Return (x, y) of the center of cell containing provided text 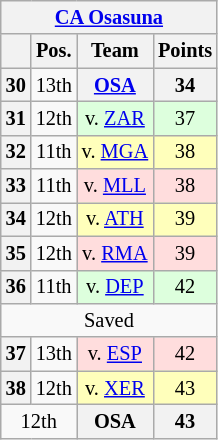
36 (16, 287)
v. RMA (115, 253)
32 (16, 152)
v. XER (115, 388)
v. ATH (115, 219)
v. DEP (115, 287)
v. ZAR (115, 118)
Saved (109, 320)
33 (16, 186)
Points (185, 51)
31 (16, 118)
30 (16, 85)
Pos. (54, 51)
Team (115, 51)
CA Osasuna (109, 17)
v. ESP (115, 354)
35 (16, 253)
v. MLL (115, 186)
v. MGA (115, 152)
